For the text-containing cell, return its midpoint in (x, y) coordinate format. 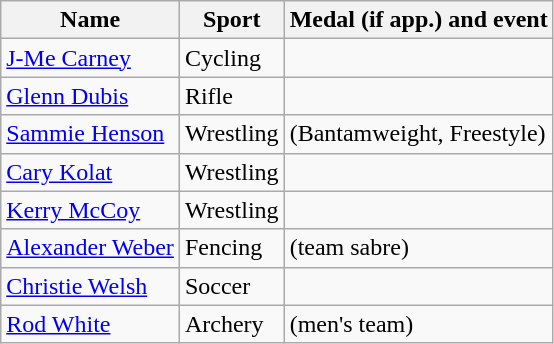
Medal (if app.) and event (418, 20)
Cary Kolat (90, 172)
Sport (232, 20)
Christie Welsh (90, 286)
(Bantamweight, Freestyle) (418, 134)
J-Me Carney (90, 58)
Rod White (90, 324)
Glenn Dubis (90, 96)
Soccer (232, 286)
Cycling (232, 58)
Fencing (232, 248)
Alexander Weber (90, 248)
Rifle (232, 96)
Archery (232, 324)
Kerry McCoy (90, 210)
(men's team) (418, 324)
(team sabre) (418, 248)
Sammie Henson (90, 134)
Name (90, 20)
